Extract the [x, y] coordinate from the center of the cell holding the provided text.  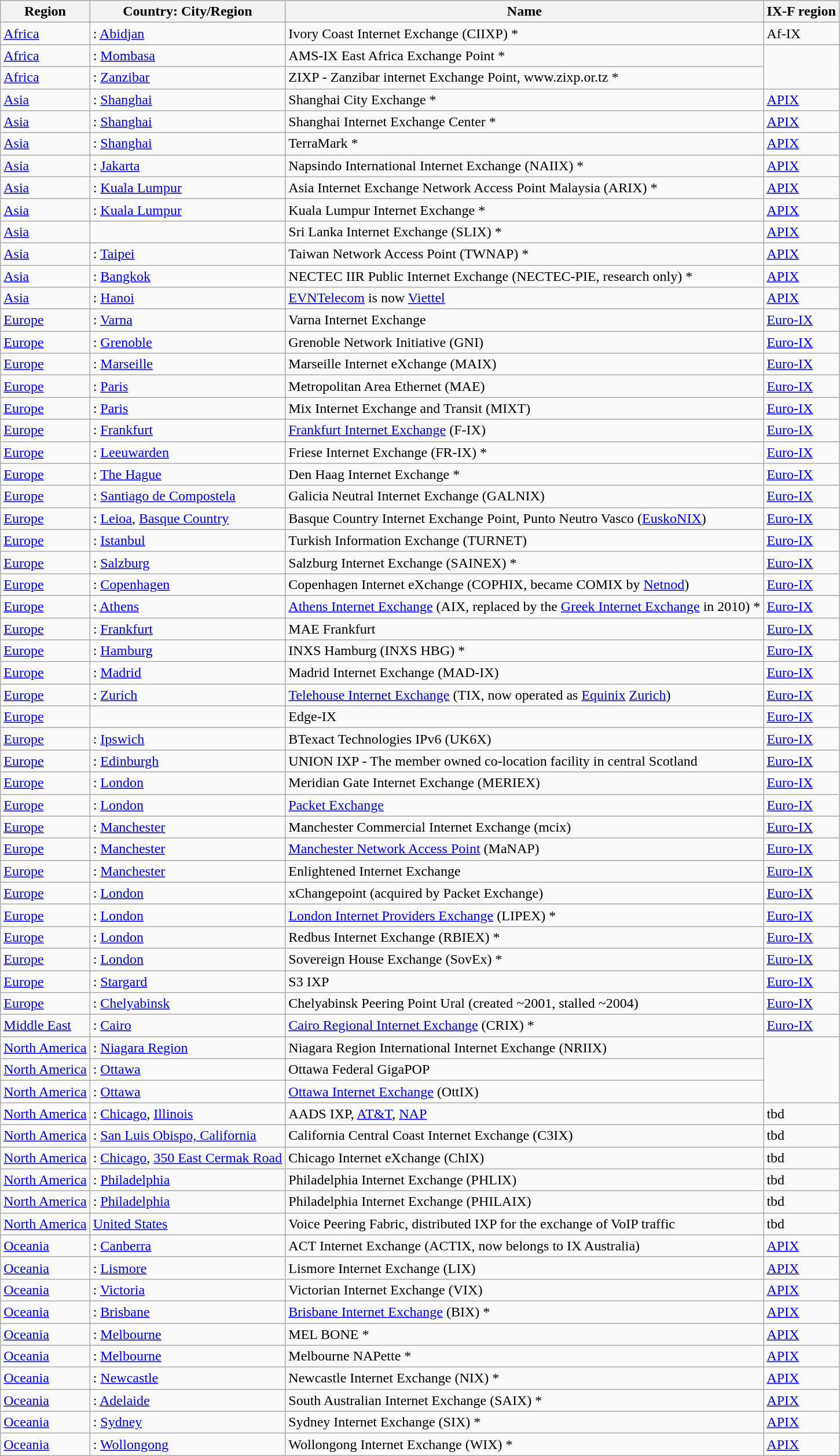
: Mombasa [188, 56]
Grenoble Network Initiative (GNI) [524, 342]
: Niagara Region [188, 1048]
: Grenoble [188, 342]
: Brisbane [188, 1312]
Shanghai City Exchange * [524, 100]
Asia Internet Exchange Network Access Point Malaysia (ARIX) * [524, 188]
Copenhagen Internet eXchange (COPHIX, became COMIX by Netnod) [524, 584]
: Zurich [188, 695]
AMS-IX East Africa Exchange Point * [524, 56]
: Athens [188, 606]
: Chicago, 350 East Cermak Road [188, 1158]
NECTEC IIR Public Internet Exchange (NECTEC-PIE, research only) * [524, 276]
Napsindo International Internet Exchange (NAIIX) * [524, 166]
Region [45, 12]
Varna Internet Exchange [524, 320]
: Varna [188, 320]
Cairo Regional Internet Exchange (CRIX) * [524, 1026]
Madrid Internet Exchange (MAD-IX) [524, 673]
Turkish Information Exchange (TURNET) [524, 540]
Telehouse Internet Exchange (TIX, now operated as Equinix Zurich) [524, 695]
Wollongong Internet Exchange (WIX) * [524, 1444]
London Internet Providers Exchange (LIPEX) * [524, 915]
Kuala Lumpur Internet Exchange * [524, 210]
Galicia Neutral Internet Exchange (GALNIX) [524, 496]
: Victoria [188, 1290]
Taiwan Network Access Point (TWNAP) * [524, 254]
: San Luis Obispo, California [188, 1136]
ZIXP - Zanzibar internet Exchange Point, www.zixp.or.tz * [524, 78]
Sri Lanka Internet Exchange (SLIX) * [524, 232]
xChangepoint (acquired by Packet Exchange) [524, 893]
Chelyabinsk Peering Point Ural (created ~2001, stalled ~2004) [524, 1004]
Newcastle Internet Exchange (NIX) * [524, 1378]
Enlightened Internet Exchange [524, 871]
Friese Internet Exchange (FR-IX) * [524, 452]
: Salzburg [188, 562]
: Sydney [188, 1422]
Frankfurt Internet Exchange (F-IX) [524, 430]
Ivory Coast Internet Exchange (CIIXP) * [524, 34]
California Central Coast Internet Exchange (C3IX) [524, 1136]
: Hanoi [188, 298]
Af-IX [801, 34]
Philadelphia Internet Exchange (PHLIX) [524, 1180]
MEL BONE * [524, 1334]
Sovereign House Exchange (SovEx) * [524, 959]
South Australian Internet Exchange (SAIX) * [524, 1400]
Brisbane Internet Exchange (BIX) * [524, 1312]
Den Haag Internet Exchange * [524, 474]
MAE Frankfurt [524, 628]
Sydney Internet Exchange (SIX) * [524, 1422]
Marseille Internet eXchange (MAIX) [524, 364]
: Lismore [188, 1268]
: Santiago de Compostela [188, 496]
Meridian Gate Internet Exchange (MERIEX) [524, 783]
Country: City/Region [188, 12]
Ottawa Federal GigaPOP [524, 1070]
Lismore Internet Exchange (LIX) [524, 1268]
: Stargard [188, 982]
IX-F region [801, 12]
: Wollongong [188, 1444]
Athens Internet Exchange (AIX, replaced by the Greek Internet Exchange in 2010) * [524, 606]
: Cairo [188, 1026]
: Newcastle [188, 1378]
: Jakarta [188, 166]
: Taipei [188, 254]
: Istanbul [188, 540]
: Marseille [188, 364]
Shanghai Internet Exchange Center * [524, 122]
: Bangkok [188, 276]
United States [188, 1224]
UNION IXP - The member owned co-location facility in central Scotland [524, 761]
Packet Exchange [524, 805]
Manchester Commercial Internet Exchange (mcix) [524, 827]
: Copenhagen [188, 584]
: Madrid [188, 673]
: The Hague [188, 474]
Voice Peering Fabric, distributed IXP for the exchange of VoIP traffic [524, 1224]
Basque Country Internet Exchange Point, Punto Neutro Vasco (EuskoNIX) [524, 518]
BTexact Technologies IPv6 (UK6X) [524, 739]
: Abidjan [188, 34]
Philadelphia Internet Exchange (PHILAIX) [524, 1202]
TerraMark * [524, 144]
AADS IXP, AT&T, NAP [524, 1114]
Salzburg Internet Exchange (SAINEX) * [524, 562]
: Zanzibar [188, 78]
: Leioa, Basque Country [188, 518]
INXS Hamburg (INXS HBG) * [524, 651]
Melbourne NAPette * [524, 1356]
: Leeuwarden [188, 452]
: Adelaide [188, 1400]
Niagara Region International Internet Exchange (NRIIX) [524, 1048]
Redbus Internet Exchange (RBIEX) * [524, 937]
: Hamburg [188, 651]
EVNTelecom is now Viettel [524, 298]
Chicago Internet eXchange (ChIX) [524, 1158]
: Chicago, Illinois [188, 1114]
: Edinburgh [188, 761]
Middle East [45, 1026]
ACT Internet Exchange (ACTIX, now belongs to IX Australia) [524, 1246]
: Chelyabinsk [188, 1004]
Ottawa Internet Exchange (OttIX) [524, 1092]
Mix Internet Exchange and Transit (MIXT) [524, 408]
Metropolitan Area Ethernet (MAE) [524, 386]
Victorian Internet Exchange (VIX) [524, 1290]
Name [524, 12]
Manchester Network Access Point (MaNAP) [524, 849]
Edge-IX [524, 717]
S3 IXP [524, 982]
: Ipswich [188, 739]
: Canberra [188, 1246]
